Scan for the cell matching the given text and deliver its (x, y) coordinate at center. 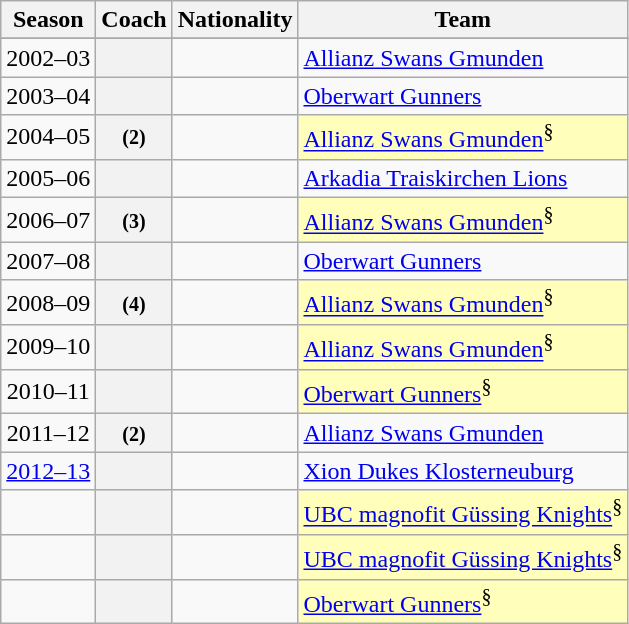
2009–10 (48, 348)
2005–06 (48, 178)
2010–11 (48, 392)
2008–09 (48, 302)
2002–03 (48, 58)
Xion Dukes Klosterneuburg (463, 471)
Season (48, 20)
Team (463, 20)
2012–13 (48, 471)
(3) (134, 220)
2003–04 (48, 96)
(4) (134, 302)
2004–05 (48, 138)
Nationality (235, 20)
Arkadia Traiskirchen Lions (463, 178)
Coach (134, 20)
2006–07 (48, 220)
2011–12 (48, 433)
2007–08 (48, 261)
